Locate the cell with the specified text and output its (X, Y) center coordinate. 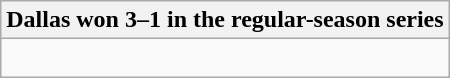
Dallas won 3–1 in the regular-season series (225, 20)
